Output the [x, y] coordinate of the center of the cell containing the given text.  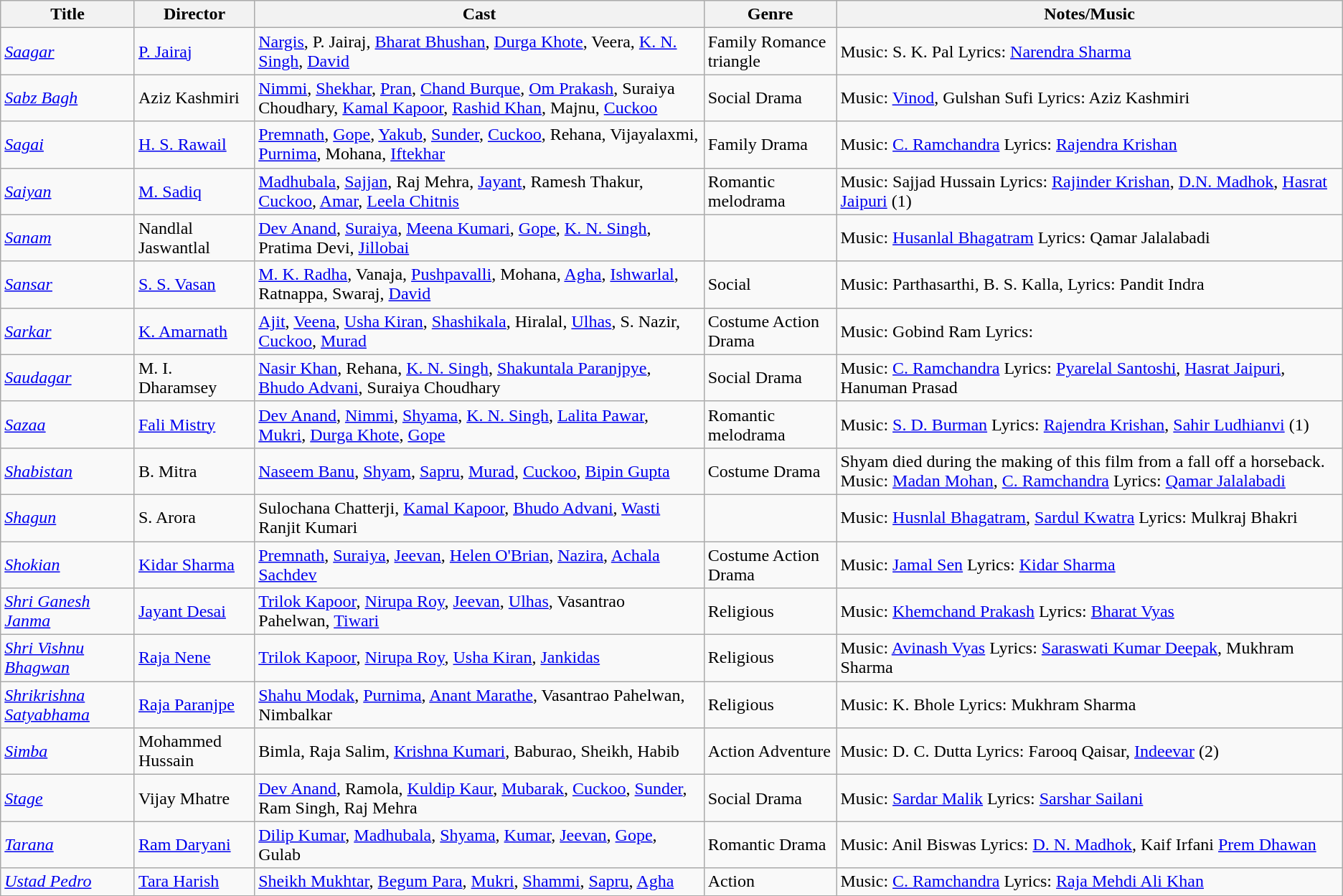
Tarana [67, 845]
Dev Anand, Nimmi, Shyama, K. N. Singh, Lalita Pawar, Mukri, Durga Khote, Gope [479, 425]
Trilok Kapoor, Nirupa Roy, Usha Kiran, Jankidas [479, 659]
Sazaa [67, 425]
Saiyan [67, 191]
Director [194, 14]
Shokian [67, 564]
H. S. Rawail [194, 145]
Music: Khemchand Prakash Lyrics: Bharat Vyas [1089, 611]
Fali Mistry [194, 425]
Music: Vinod, Gulshan Sufi Lyrics: Aziz Kashmiri [1089, 98]
Music: Husanlal Bhagatram Lyrics: Qamar Jalalabadi [1089, 238]
Premnath, Gope, Yakub, Sunder, Cuckoo, Rehana, Vijayalaxmi, Purnima, Mohana, Iftekhar [479, 145]
Naseem Banu, Shyam, Sapru, Murad, Cuckoo, Bipin Gupta [479, 471]
Mohammed Hussain [194, 752]
Music: Sajjad Hussain Lyrics: Rajinder Krishan, D.N. Madhok, Hasrat Jaipuri (1) [1089, 191]
Music: Parthasarthi, B. S. Kalla, Lyrics: Pandit Indra [1089, 284]
Music: Sardar Malik Lyrics: Sarshar Sailani [1089, 798]
Shagun [67, 518]
Music: S. K. Pal Lyrics: Narendra Sharma [1089, 52]
Shahu Modak, Purnima, Anant Marathe, Vasantrao Pahelwan, Nimbalkar [479, 704]
P. Jairaj [194, 52]
Nandlal Jaswantlal [194, 238]
Sulochana Chatterji, Kamal Kapoor, Bhudo Advani, Wasti Ranjit Kumari [479, 518]
Ustad Pedro [67, 882]
M. K. Radha, Vanaja, Pushpavalli, Mohana, Agha, Ishwarlal, Ratnappa, Swaraj, David [479, 284]
Aziz Kashmiri [194, 98]
Madhubala, Sajjan, Raj Mehra, Jayant, Ramesh Thakur, Cuckoo, Amar, Leela Chitnis [479, 191]
Sarkar [67, 331]
Family Drama [771, 145]
Music: K. Bhole Lyrics: Mukhram Sharma [1089, 704]
Shri Vishnu Bhagwan [67, 659]
Music: C. Ramchandra Lyrics: Raja Mehdi Ali Khan [1089, 882]
M. Sadiq [194, 191]
Kidar Sharma [194, 564]
Stage [67, 798]
Nasir Khan, Rehana, K. N. Singh, Shakuntala Paranjpye, Bhudo Advani, Suraiya Choudhary [479, 377]
Trilok Kapoor, Nirupa Roy, Jeevan, Ulhas, Vasantrao Pahelwan, Tiwari [479, 611]
Sanam [67, 238]
Saagar [67, 52]
M. I. Dharamsey [194, 377]
Music: Jamal Sen Lyrics: Kidar Sharma [1089, 564]
Simba [67, 752]
Raja Paranjpe [194, 704]
Nimmi, Shekhar, Pran, Chand Burque, Om Prakash, Suraiya Choudhary, Kamal Kapoor, Rashid Khan, Majnu, Cuckoo [479, 98]
Action [771, 882]
B. Mitra [194, 471]
Music: Anil Biswas Lyrics: D. N. Madhok, Kaif Irfani Prem Dhawan [1089, 845]
Cast [479, 14]
Family Romance triangle [771, 52]
Ram Daryani [194, 845]
Music: Avinash Vyas Lyrics: Saraswati Kumar Deepak, Mukhram Sharma [1089, 659]
Title [67, 14]
Ajit, Veena, Usha Kiran, Shashikala, Hiralal, Ulhas, S. Nazir, Cuckoo, Murad [479, 331]
Social [771, 284]
Genre [771, 14]
Music: S. D. Burman Lyrics: Rajendra Krishan, Sahir Ludhianvi (1) [1089, 425]
Nargis, P. Jairaj, Bharat Bhushan, Durga Khote, Veera, K. N. Singh, David [479, 52]
Shabistan [67, 471]
Music: D. C. Dutta Lyrics: Farooq Qaisar, Indeevar (2) [1089, 752]
Jayant Desai [194, 611]
Vijay Mhatre [194, 798]
Romantic Drama [771, 845]
Dilip Kumar, Madhubala, Shyama, Kumar, Jeevan, Gope, Gulab [479, 845]
S. S. Vasan [194, 284]
Shri Ganesh Janma [67, 611]
Music: Husnlal Bhagatram, Sardul Kwatra Lyrics: Mulkraj Bhakri [1089, 518]
Notes/Music [1089, 14]
Sagai [67, 145]
Sheikh Mukhtar, Begum Para, Mukri, Shammi, Sapru, Agha [479, 882]
Dev Anand, Suraiya, Meena Kumari, Gope, K. N. Singh, Pratima Devi, Jillobai [479, 238]
S. Arora [194, 518]
Dev Anand, Ramola, Kuldip Kaur, Mubarak, Cuckoo, Sunder, Ram Singh, Raj Mehra [479, 798]
Shyam died during the making of this film from a fall off a horseback. Music: Madan Mohan, C. Ramchandra Lyrics: Qamar Jalalabadi [1089, 471]
Raja Nene [194, 659]
Bimla, Raja Salim, Krishna Kumari, Baburao, Sheikh, Habib [479, 752]
Costume Drama [771, 471]
Sansar [67, 284]
Saudagar [67, 377]
Shrikrishna Satyabhama [67, 704]
Music: C. Ramchandra Lyrics: Rajendra Krishan [1089, 145]
K. Amarnath [194, 331]
Music: C. Ramchandra Lyrics: Pyarelal Santoshi, Hasrat Jaipuri, Hanuman Prasad [1089, 377]
Sabz Bagh [67, 98]
Premnath, Suraiya, Jeevan, Helen O'Brian, Nazira, Achala Sachdev [479, 564]
Action Adventure [771, 752]
Music: Gobind Ram Lyrics: [1089, 331]
Tara Harish [194, 882]
